Search for the cell housing the specified text and yield its (X, Y) center coordinate. 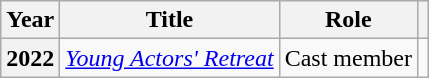
Title (170, 20)
2022 (30, 58)
Year (30, 20)
Role (348, 20)
Young Actors' Retreat (170, 58)
Cast member (348, 58)
